Return the (X, Y) coordinate for the center point of the cell that contains the specified text.  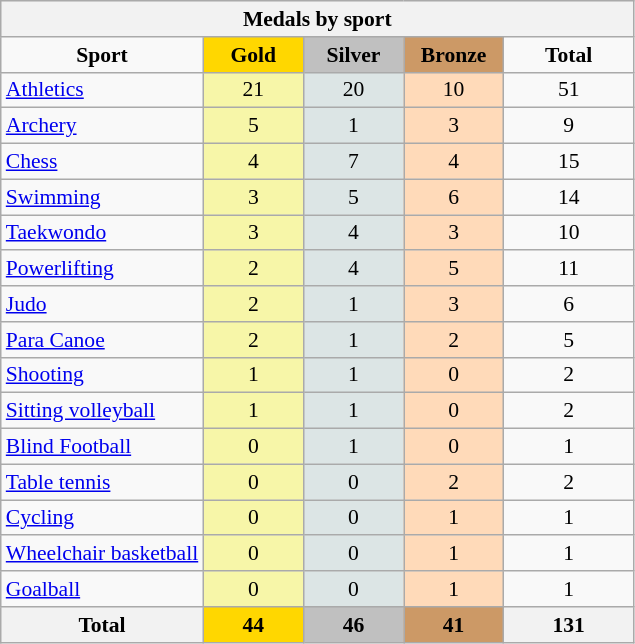
Athletics (102, 90)
Taekwondo (102, 233)
44 (253, 625)
Blind Football (102, 447)
Swimming (102, 197)
41 (454, 625)
Gold (253, 55)
Goalball (102, 589)
Archery (102, 126)
Shooting (102, 375)
Sitting volleyball (102, 411)
Judo (102, 304)
Powerlifting (102, 269)
14 (569, 197)
46 (353, 625)
Cycling (102, 518)
Medals by sport (318, 19)
Chess (102, 162)
Table tennis (102, 482)
Para Canoe (102, 340)
15 (569, 162)
51 (569, 90)
21 (253, 90)
Silver (353, 55)
Sport (102, 55)
9 (569, 126)
11 (569, 269)
7 (353, 162)
20 (353, 90)
Wheelchair basketball (102, 554)
131 (569, 625)
Bronze (454, 55)
